From the cell containing the given text, extract its center point as (X, Y) coordinate. 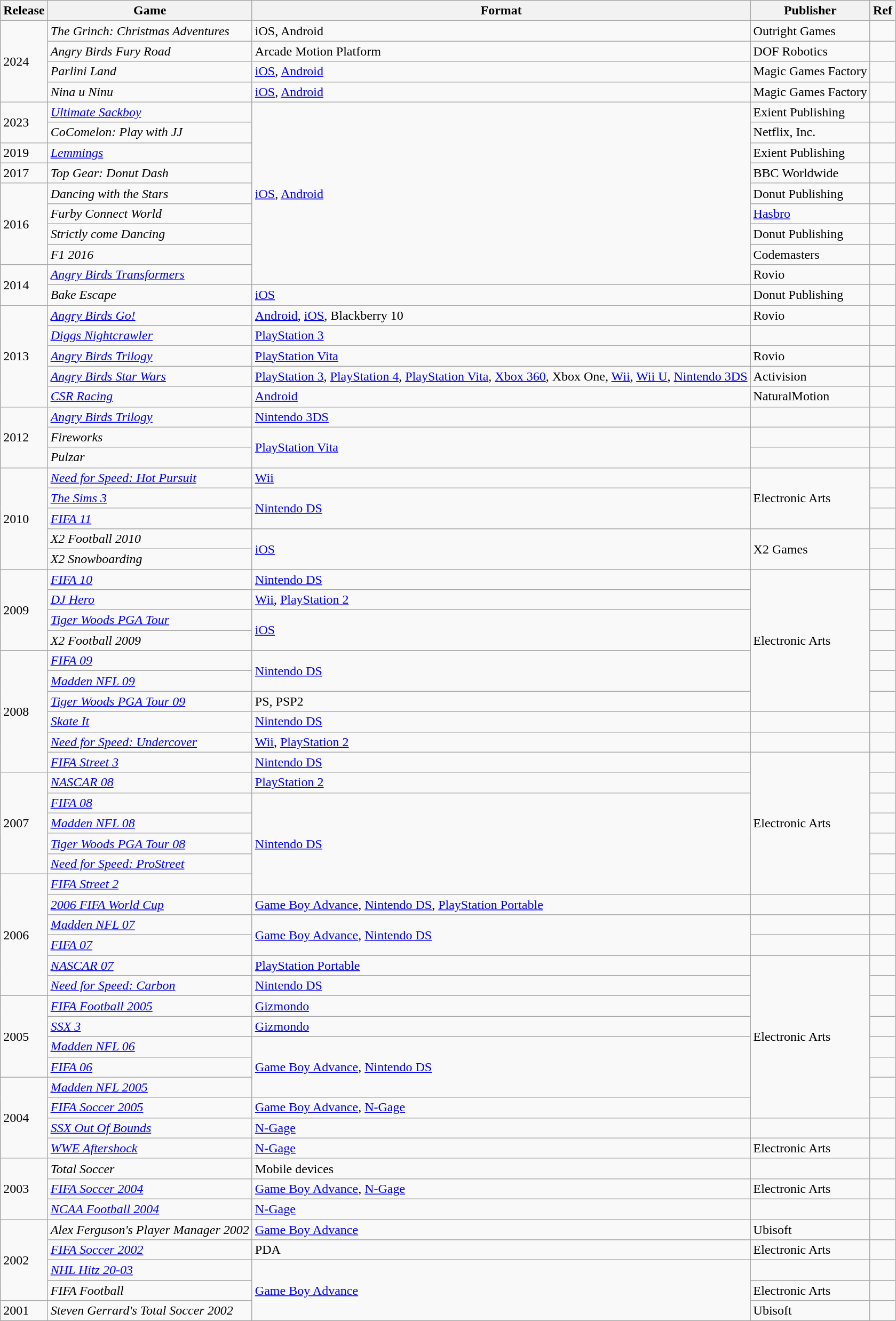
FIFA Soccer 2005 (149, 1108)
Need for Speed: Carbon (149, 986)
SSX Out Of Bounds (149, 1128)
2009 (24, 610)
X2 Football 2010 (149, 539)
Hasbro (810, 213)
PlayStation Portable (501, 966)
Android, iOS, Blackberry 10 (501, 315)
Activision (810, 376)
DJ Hero (149, 600)
Arcade Motion Platform (501, 51)
X2 Games (810, 549)
Nintendo 3DS (501, 417)
NaturalMotion (810, 397)
2016 (24, 224)
FIFA Soccer 2002 (149, 1250)
FIFA 06 (149, 1067)
Angry Birds Go! (149, 315)
Tiger Woods PGA Tour 08 (149, 843)
Tiger Woods PGA Tour 09 (149, 701)
Publisher (810, 11)
FIFA 11 (149, 518)
CoComelon: Play with JJ (149, 132)
2024 (24, 61)
Madden NFL 06 (149, 1047)
Dancing with the Stars (149, 193)
NHL Hitz 20-03 (149, 1270)
CSR Racing (149, 397)
2001 (24, 1311)
BBC Worldwide (810, 173)
2017 (24, 173)
Need for Speed: Undercover (149, 742)
FIFA Football 2005 (149, 1006)
PlayStation 3, PlayStation 4, PlayStation Vita, Xbox 360, Xbox One, Wii, Wii U, Nintendo 3DS (501, 376)
Wii (501, 478)
2019 (24, 153)
FIFA Street 3 (149, 762)
FIFA 10 (149, 579)
Lemmings (149, 153)
Netflix, Inc. (810, 132)
The Sims 3 (149, 498)
Madden NFL 08 (149, 823)
Game (149, 11)
DOF Robotics (810, 51)
PlayStation 3 (501, 336)
Madden NFL 09 (149, 681)
Diggs Nightcrawler (149, 336)
F1 2016 (149, 255)
FIFA 08 (149, 803)
Strictly come Dancing (149, 234)
2012 (24, 437)
SSX 3 (149, 1026)
Need for Speed: ProStreet (149, 864)
2013 (24, 356)
PS, PSP2 (501, 701)
Ref (883, 11)
Mobile devices (501, 1168)
Pulzar (149, 457)
X2 Football 2009 (149, 640)
Release (24, 11)
Nina u Ninu (149, 92)
Steven Gerrard's Total Soccer 2002 (149, 1311)
Angry Birds Star Wars (149, 376)
2006 FIFA World Cup (149, 905)
NCAA Football 2004 (149, 1209)
Format (501, 11)
PlayStation 2 (501, 782)
Outright Games (810, 31)
Parlini Land (149, 72)
2023 (24, 122)
The Grinch: Christmas Adventures (149, 31)
2010 (24, 518)
Madden NFL 2005 (149, 1087)
2008 (24, 711)
Codemasters (810, 255)
Total Soccer (149, 1168)
Madden NFL 07 (149, 925)
Skate It (149, 722)
Alex Ferguson's Player Manager 2002 (149, 1229)
Furby Connect World (149, 213)
2014 (24, 285)
FIFA 09 (149, 661)
2002 (24, 1260)
2005 (24, 1037)
WWE Aftershock (149, 1148)
2007 (24, 823)
2006 (24, 935)
Bake Escape (149, 295)
NASCAR 08 (149, 782)
Top Gear: Donut Dash (149, 173)
PDA (501, 1250)
Angry Birds Fury Road (149, 51)
FIFA 07 (149, 945)
Android (501, 397)
Tiger Woods PGA Tour (149, 620)
Need for Speed: Hot Pursuit (149, 478)
FIFA Soccer 2004 (149, 1189)
FIFA Street 2 (149, 884)
Fireworks (149, 437)
Ultimate Sackboy (149, 112)
2004 (24, 1118)
Angry Birds Transformers (149, 275)
FIFA Football (149, 1291)
X2 Snowboarding (149, 559)
Game Boy Advance, Nintendo DS, PlayStation Portable (501, 905)
2003 (24, 1189)
NASCAR 07 (149, 966)
